Identify which cell holds the provided text, then report its [X, Y] central coordinate. 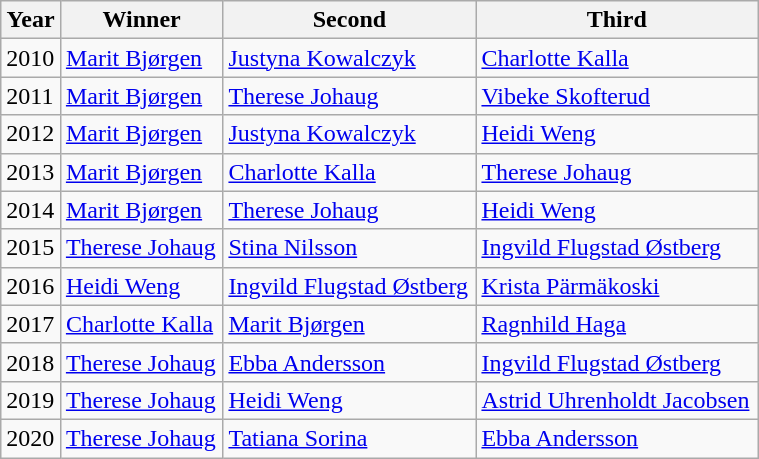
Year [31, 20]
2016 [31, 286]
Third [617, 20]
Astrid Uhrenholdt Jacobsen [617, 400]
2012 [31, 134]
2010 [31, 58]
2020 [31, 438]
Stina Nilsson [350, 248]
Vibeke Skofterud [617, 96]
Ragnhild Haga [617, 324]
2017 [31, 324]
Winner [142, 20]
Krista Pärmäkoski [617, 286]
2015 [31, 248]
2018 [31, 362]
Tatiana Sorina [350, 438]
2013 [31, 172]
2011 [31, 96]
2019 [31, 400]
2014 [31, 210]
Second [350, 20]
